From the cell containing the given text, extract its center point as (x, y) coordinate. 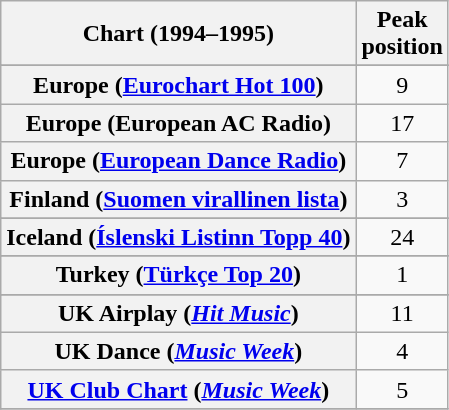
11 (402, 313)
Finland (Suomen virallinen lista) (178, 199)
Europe (Eurochart Hot 100) (178, 85)
UK Airplay (Hit Music) (178, 313)
Peakposition (402, 34)
3 (402, 199)
1 (402, 275)
24 (402, 237)
Iceland (Íslenski Listinn Topp 40) (178, 237)
Chart (1994–1995) (178, 34)
5 (402, 389)
9 (402, 85)
Europe (European Dance Radio) (178, 161)
UK Dance (Music Week) (178, 351)
Turkey (Türkçe Top 20) (178, 275)
Europe (European AC Radio) (178, 123)
4 (402, 351)
17 (402, 123)
UK Club Chart (Music Week) (178, 389)
7 (402, 161)
